Return the [x, y] coordinate for the center point of the cell that contains the specified text.  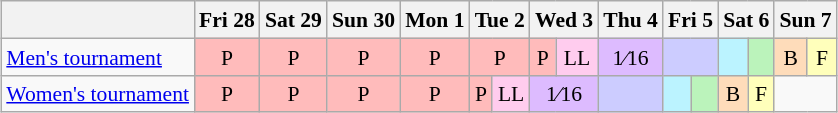
Women's tournament [98, 94]
Sat 6 [746, 20]
Tue 2 [500, 20]
Mon 1 [434, 20]
Sat 29 [294, 20]
Men's tournament [98, 56]
Sun 30 [364, 20]
Fri 5 [690, 20]
Thu 4 [630, 20]
Wed 3 [564, 20]
Fri 28 [227, 20]
Sun 7 [805, 20]
